Search for the cell housing the specified text and yield its (x, y) center coordinate. 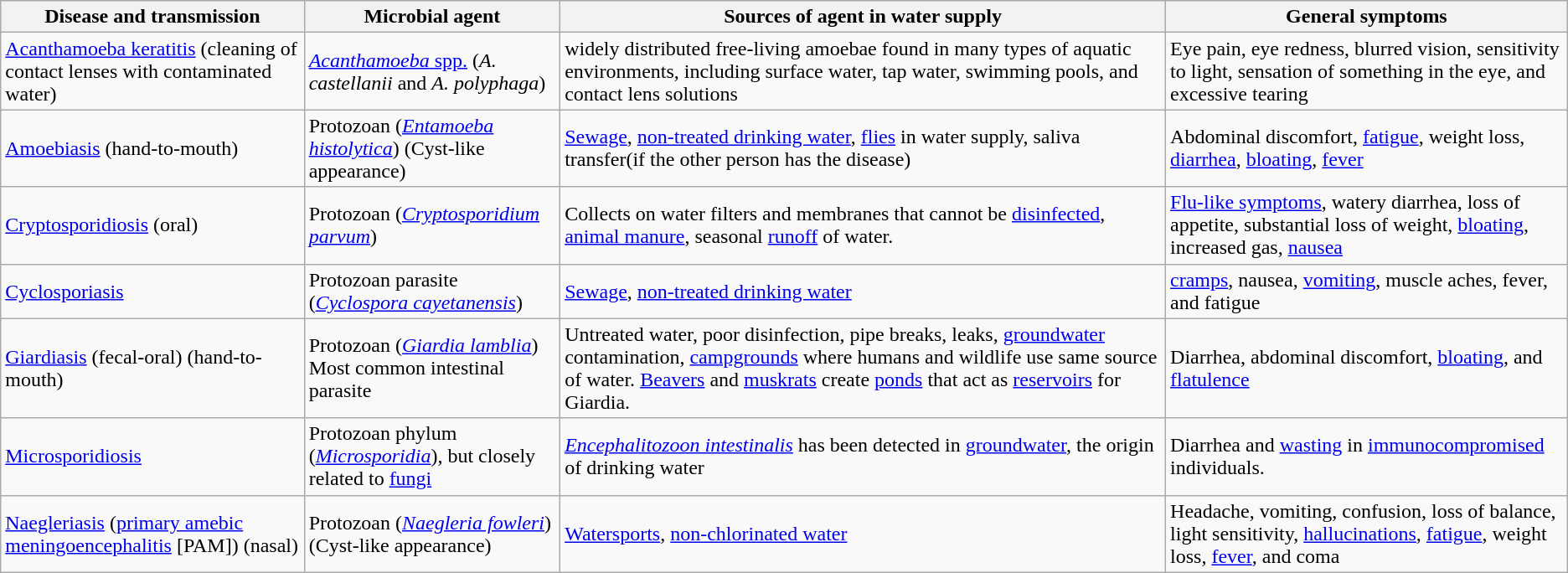
Collects on water filters and membranes that cannot be disinfected, animal manure, seasonal runoff of water. (863, 225)
Sewage, non-treated drinking water, flies in water supply, saliva transfer(if the other person has the disease) (863, 148)
Watersports, non-chlorinated water (863, 534)
Protozoan phylum (Microsporidia), but closely related to fungi (432, 457)
Disease and transmission (152, 17)
Amoebiasis (hand-to-mouth) (152, 148)
Sewage, non-treated drinking water (863, 292)
Eye pain, eye redness, blurred vision, sensitivity to light, sensation of something in the eye, and excessive tearing (1367, 71)
Acanthamoeba keratitis (cleaning of contact lenses with contaminated water) (152, 71)
Headache, vomiting, confusion, loss of balance, light sensitivity, hallucinations, fatigue, weight loss, fever, and coma (1367, 534)
Sources of agent in water supply (863, 17)
Cryptosporidiosis (oral) (152, 225)
Protozoan (Entamoeba histolytica) (Cyst-like appearance) (432, 148)
cramps, nausea, vomiting, muscle aches, fever, and fatigue (1367, 292)
Protozoan (Giardia lamblia) Most common intestinal parasite (432, 369)
Acanthamoeba spp. (A. castellanii and A. polyphaga) (432, 71)
Protozoan (Cryptosporidium parvum) (432, 225)
Flu-like symptoms, watery diarrhea, loss of appetite, substantial loss of weight, bloating, increased gas, nausea (1367, 225)
Cyclosporiasis (152, 292)
Diarrhea and wasting in immunocompromised individuals. (1367, 457)
Diarrhea, abdominal discomfort, bloating, and flatulence (1367, 369)
Encephalitozoon intestinalis has been detected in groundwater, the origin of drinking water (863, 457)
Protozoan parasite (Cyclospora cayetanensis) (432, 292)
Naegleriasis (primary amebic meningoencephalitis [PAM]) (nasal) (152, 534)
Microsporidiosis (152, 457)
Microbial agent (432, 17)
Abdominal discomfort, fatigue, weight loss, diarrhea, bloating, fever (1367, 148)
General symptoms (1367, 17)
Giardiasis (fecal-oral) (hand-to-mouth) (152, 369)
Protozoan (Naegleria fowleri) (Cyst-like appearance) (432, 534)
